Determine the [X, Y] coordinate at the center of the cell enclosing the given text.  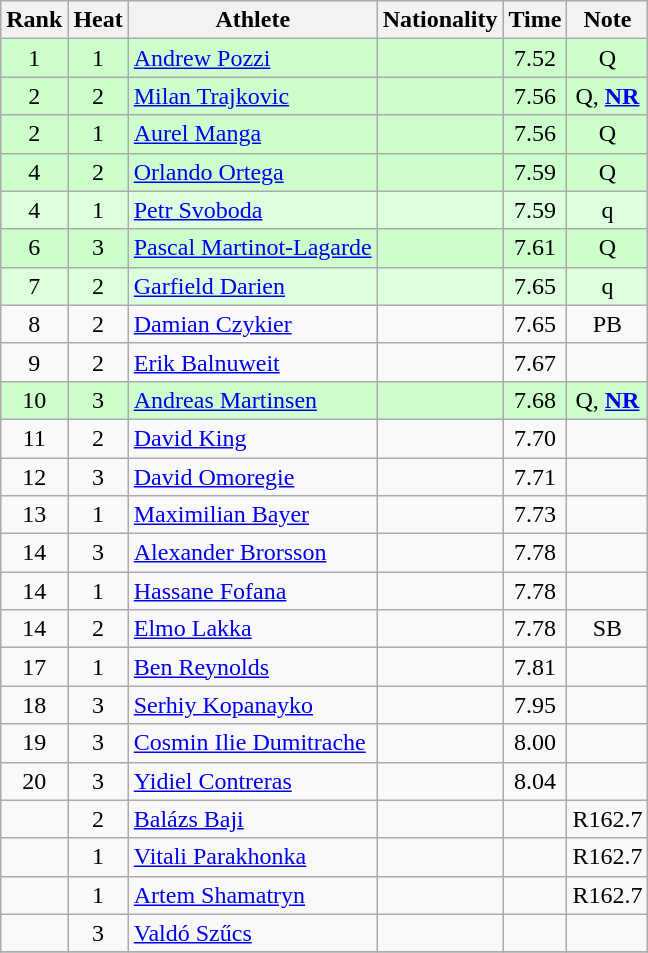
Andrew Pozzi [252, 58]
7.81 [535, 667]
SB [608, 629]
Heat [98, 20]
7.61 [535, 248]
Hassane Fofana [252, 591]
18 [34, 705]
PB [608, 324]
Time [535, 20]
Aurel Manga [252, 134]
Damian Czykier [252, 324]
7.52 [535, 58]
7 [34, 286]
Pascal Martinot-Lagarde [252, 248]
11 [34, 438]
19 [34, 743]
7.67 [535, 362]
17 [34, 667]
12 [34, 477]
Nationality [440, 20]
8.04 [535, 781]
20 [34, 781]
Maximilian Bayer [252, 515]
Rank [34, 20]
13 [34, 515]
Artem Shamatryn [252, 895]
7.70 [535, 438]
7.73 [535, 515]
Note [608, 20]
Garfield Darien [252, 286]
Andreas Martinsen [252, 400]
8 [34, 324]
7.68 [535, 400]
7.71 [535, 477]
Milan Trajkovic [252, 96]
10 [34, 400]
Serhiy Kopanayko [252, 705]
Valdó Szűcs [252, 933]
Alexander Brorsson [252, 553]
Elmo Lakka [252, 629]
Vitali Parakhonka [252, 857]
Cosmin Ilie Dumitrache [252, 743]
7.95 [535, 705]
Ben Reynolds [252, 667]
Petr Svoboda [252, 210]
David King [252, 438]
Erik Balnuweit [252, 362]
David Omoregie [252, 477]
Orlando Ortega [252, 172]
Yidiel Contreras [252, 781]
Balázs Baji [252, 819]
Athlete [252, 20]
9 [34, 362]
8.00 [535, 743]
6 [34, 248]
